Return the (x, y) coordinate for the center point of the cell that contains the specified text.  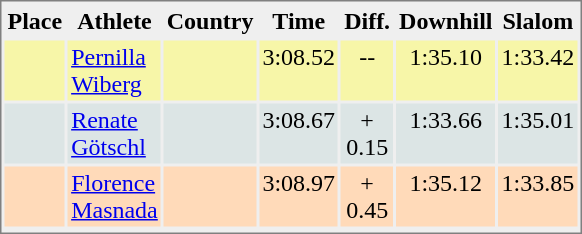
Country (210, 20)
1:35.12 (446, 196)
Downhill (446, 20)
3:08.97 (298, 196)
Pernilla Wiberg (114, 70)
Slalom (538, 20)
1:35.01 (538, 134)
+ 0.15 (367, 134)
Place (34, 20)
1:33.85 (538, 196)
+ 0.45 (367, 196)
Time (298, 20)
1:33.42 (538, 70)
3:08.67 (298, 134)
1:33.66 (446, 134)
1:35.10 (446, 70)
Athlete (114, 20)
Florence Masnada (114, 196)
3:08.52 (298, 70)
Diff. (367, 20)
-- (367, 70)
Renate Götschl (114, 134)
